Output the (X, Y) coordinate of the center of the cell containing the given text.  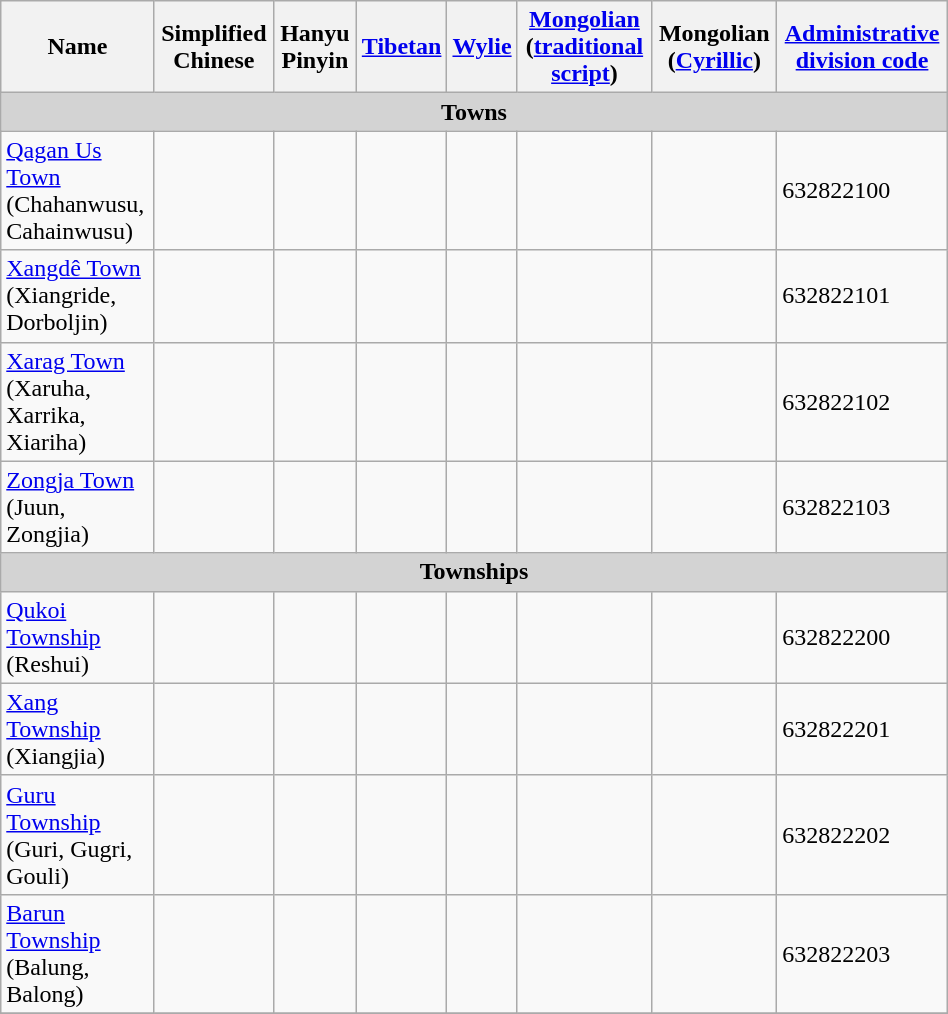
Simplified Chinese (214, 47)
Administrative division code (862, 47)
632822102 (862, 402)
632822103 (862, 507)
Guru Township(Guri, Gugri, Gouli) (78, 834)
Wylie (482, 47)
632822200 (862, 637)
Hanyu Pinyin (314, 47)
Townships (474, 572)
Mongolian (traditional script) (584, 47)
Xang Township(Xiangjia) (78, 729)
Zongja Town(Juun, Zongjia) (78, 507)
632822201 (862, 729)
632822101 (862, 296)
Qagan Us Town(Chahanwusu, Cahainwusu) (78, 190)
Name (78, 47)
Qukoi Township(Reshui) (78, 637)
Xangdê Town(Xiangride, Dorboljin) (78, 296)
Towns (474, 112)
632822100 (862, 190)
Xarag Town(Xaruha, Xarrika, Xiariha) (78, 402)
632822202 (862, 834)
Tibetan (402, 47)
632822203 (862, 954)
Mongolian (Cyrillic) (714, 47)
Barun Township(Balung, Balong) (78, 954)
